Extract the (x, y) coordinate from the center of the cell holding the provided text.  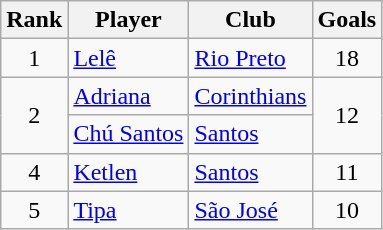
11 (347, 172)
Corinthians (250, 96)
10 (347, 210)
Tipa (128, 210)
5 (34, 210)
Club (250, 20)
Chú Santos (128, 134)
Player (128, 20)
12 (347, 115)
1 (34, 58)
Rank (34, 20)
18 (347, 58)
4 (34, 172)
Adriana (128, 96)
Goals (347, 20)
Ketlen (128, 172)
Rio Preto (250, 58)
São José (250, 210)
2 (34, 115)
Lelê (128, 58)
